Find where the given text appears and provide that cell's center as (X, Y) coordinate. 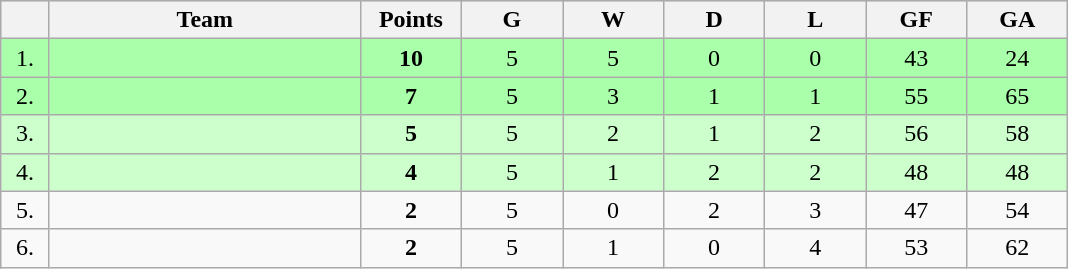
7 (410, 96)
GA (1018, 20)
55 (916, 96)
56 (916, 134)
Team (204, 20)
43 (916, 58)
10 (410, 58)
W (612, 20)
3. (26, 134)
6. (26, 248)
Points (410, 20)
G (512, 20)
24 (1018, 58)
47 (916, 210)
5. (26, 210)
L (816, 20)
58 (1018, 134)
54 (1018, 210)
GF (916, 20)
2. (26, 96)
53 (916, 248)
1. (26, 58)
D (714, 20)
62 (1018, 248)
65 (1018, 96)
4. (26, 172)
